Determine the (X, Y) coordinate at the center of the cell enclosing the given text.  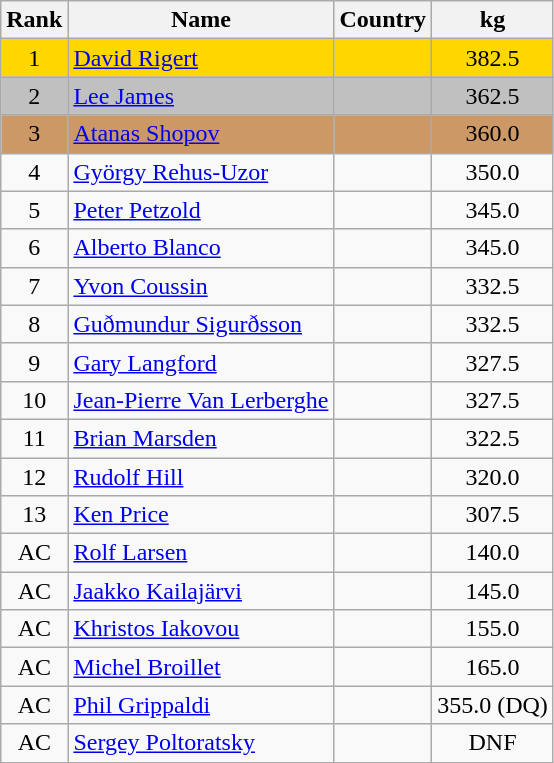
David Rigert (201, 58)
360.0 (493, 134)
8 (34, 324)
Name (201, 20)
382.5 (493, 58)
Country (383, 20)
György Rehus-Uzor (201, 172)
Rolf Larsen (201, 553)
362.5 (493, 96)
307.5 (493, 515)
Peter Petzold (201, 210)
Lee James (201, 96)
350.0 (493, 172)
Brian Marsden (201, 438)
7 (34, 286)
3 (34, 134)
11 (34, 438)
9 (34, 362)
5 (34, 210)
Jaakko Kailajärvi (201, 591)
322.5 (493, 438)
Ken Price (201, 515)
320.0 (493, 477)
DNF (493, 743)
6 (34, 248)
140.0 (493, 553)
145.0 (493, 591)
kg (493, 20)
1 (34, 58)
155.0 (493, 629)
165.0 (493, 667)
Alberto Blanco (201, 248)
10 (34, 400)
Sergey Poltoratsky (201, 743)
355.0 (DQ) (493, 705)
4 (34, 172)
12 (34, 477)
Michel Broillet (201, 667)
Yvon Coussin (201, 286)
Guðmundur Sigurðsson (201, 324)
Jean-Pierre Van Lerberghe (201, 400)
2 (34, 96)
Rudolf Hill (201, 477)
Khristos Iakovou (201, 629)
Phil Grippaldi (201, 705)
Rank (34, 20)
Gary Langford (201, 362)
Atanas Shopov (201, 134)
13 (34, 515)
